Output the (x, y) coordinate of the center of the cell containing the given text.  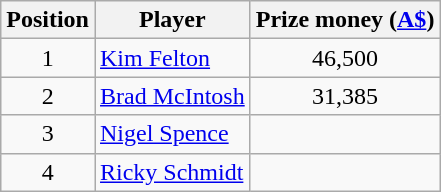
Nigel Spence (172, 134)
46,500 (345, 58)
Position (48, 20)
Player (172, 20)
31,385 (345, 96)
1 (48, 58)
3 (48, 134)
Prize money (A$) (345, 20)
Kim Felton (172, 58)
Brad McIntosh (172, 96)
2 (48, 96)
Ricky Schmidt (172, 172)
4 (48, 172)
